Search for the cell housing the specified text and yield its (X, Y) center coordinate. 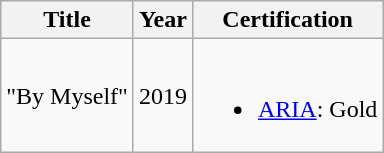
"By Myself" (68, 96)
2019 (162, 96)
Certification (287, 20)
Title (68, 20)
ARIA: Gold (287, 96)
Year (162, 20)
